From the cell containing the given text, extract its center point as (x, y) coordinate. 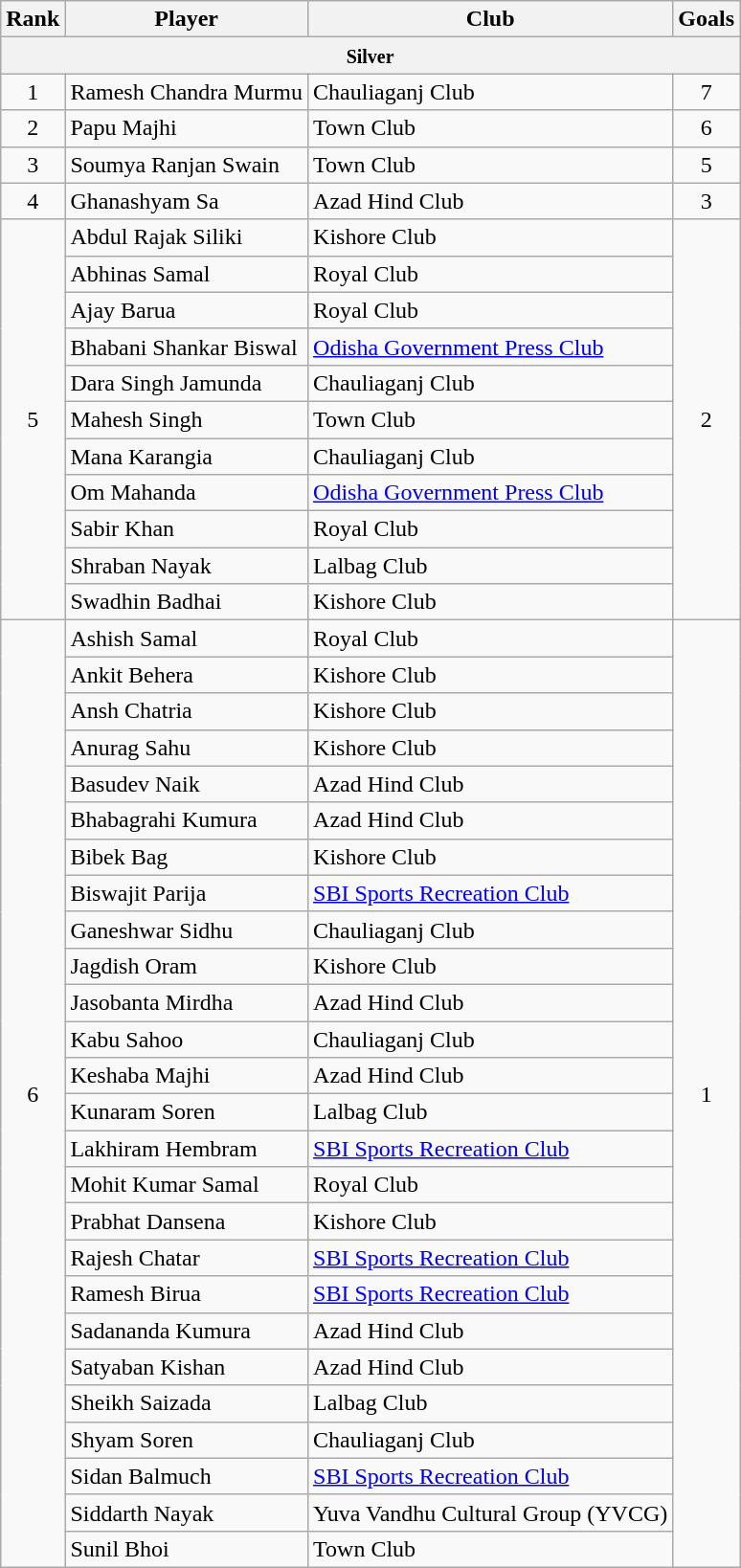
Satyaban Kishan (187, 1367)
Soumya Ranjan Swain (187, 165)
Ghanashyam Sa (187, 201)
Club (490, 19)
Mahesh Singh (187, 419)
Ramesh Birua (187, 1294)
Swadhin Badhai (187, 602)
Silver (370, 56)
Biswajit Parija (187, 893)
Ajay Barua (187, 310)
7 (707, 92)
Jagdish Oram (187, 966)
Rajesh Chatar (187, 1258)
Sidan Balmuch (187, 1476)
Abhinas Samal (187, 274)
Papu Majhi (187, 128)
Sabir Khan (187, 529)
Anurag Sahu (187, 748)
Keshaba Majhi (187, 1076)
Sadananda Kumura (187, 1331)
Rank (33, 19)
Abdul Rajak Siliki (187, 237)
Sheikh Saizada (187, 1403)
Yuva Vandhu Cultural Group (YVCG) (490, 1512)
Kunaram Soren (187, 1112)
Jasobanta Mirdha (187, 1002)
Ramesh Chandra Murmu (187, 92)
Shraban Nayak (187, 566)
Ankit Behera (187, 675)
4 (33, 201)
Goals (707, 19)
Sunil Bhoi (187, 1549)
Ganeshwar Sidhu (187, 930)
Basudev Naik (187, 784)
Shyam Soren (187, 1440)
Bhabani Shankar Biswal (187, 347)
Ansh Chatria (187, 711)
Siddarth Nayak (187, 1512)
Kabu Sahoo (187, 1039)
Bhabagrahi Kumura (187, 820)
Om Mahanda (187, 493)
Prabhat Dansena (187, 1221)
Ashish Samal (187, 638)
Lakhiram Hembram (187, 1149)
Mohit Kumar Samal (187, 1185)
Dara Singh Jamunda (187, 383)
Mana Karangia (187, 457)
Bibek Bag (187, 857)
Player (187, 19)
